Extract the [x, y] coordinate from the center of the cell holding the provided text.  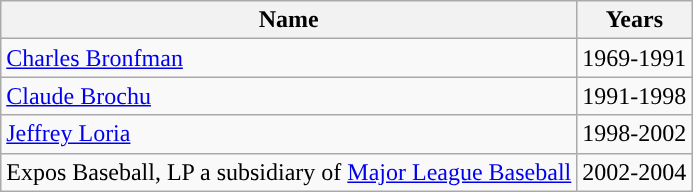
Jeffrey Loria [289, 134]
1969-1991 [634, 58]
2002-2004 [634, 172]
Charles Bronfman [289, 58]
Expos Baseball, LP a subsidiary of Major League Baseball [289, 172]
Name [289, 20]
1991-1998 [634, 96]
Years [634, 20]
Claude Brochu [289, 96]
1998-2002 [634, 134]
